Output the [X, Y] coordinate of the center of the cell containing the given text.  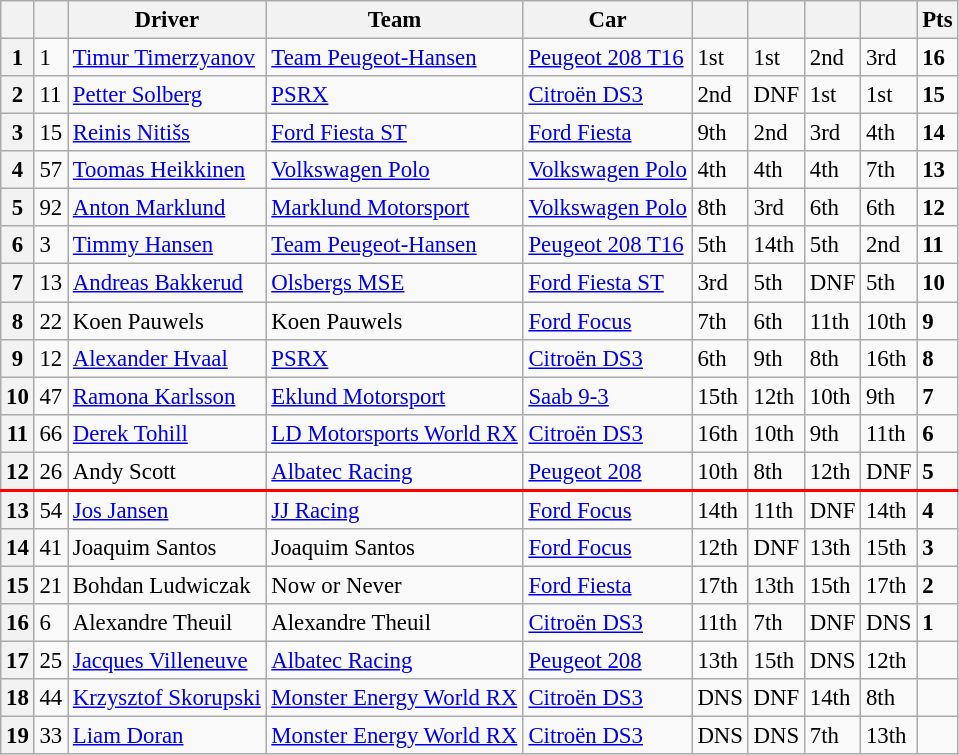
Anton Marklund [168, 208]
Jacques Villeneuve [168, 661]
JJ Racing [394, 509]
Petter Solberg [168, 95]
Timur Timerzyanov [168, 58]
92 [50, 208]
Liam Doran [168, 736]
17 [18, 661]
Andy Scott [168, 471]
21 [50, 585]
Krzysztof Skorupski [168, 698]
18 [18, 698]
Olsbergs MSE [394, 283]
41 [50, 548]
47 [50, 396]
Team [394, 20]
57 [50, 170]
Timmy Hansen [168, 245]
44 [50, 698]
Eklund Motorsport [394, 396]
66 [50, 433]
Alexander Hvaal [168, 358]
33 [50, 736]
Bohdan Ludwiczak [168, 585]
Now or Never [394, 585]
Saab 9-3 [608, 396]
LD Motorsports World RX [394, 433]
Marklund Motorsport [394, 208]
54 [50, 509]
25 [50, 661]
Toomas Heikkinen [168, 170]
22 [50, 321]
Driver [168, 20]
Derek Tohill [168, 433]
Pts [938, 20]
Andreas Bakkerud [168, 283]
26 [50, 471]
Jos Jansen [168, 509]
Car [608, 20]
Reinis Nitišs [168, 133]
Ramona Karlsson [168, 396]
19 [18, 736]
